Detect which cell encompasses the target text, then output its (X, Y) center coordinate. 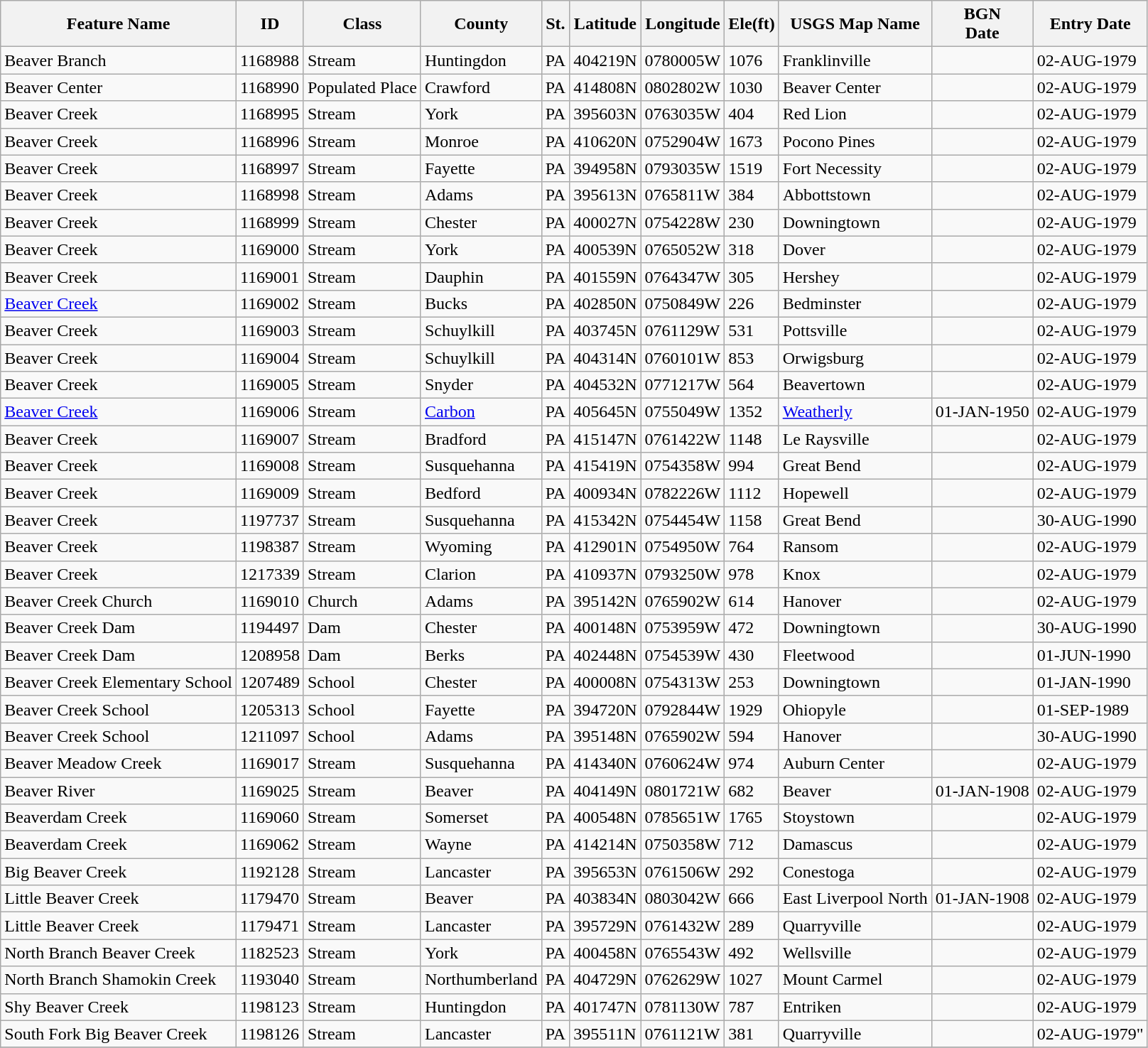
492 (752, 953)
Longitude (683, 24)
404 (752, 114)
395148N (605, 736)
Populated Place (362, 87)
0754358W (683, 466)
400458N (605, 953)
1198387 (270, 547)
0761422W (683, 439)
1194497 (270, 628)
0764347W (683, 276)
381 (752, 1034)
0793250W (683, 574)
531 (752, 330)
395142N (605, 601)
403745N (605, 330)
414340N (605, 763)
Dover (855, 249)
1929 (752, 709)
Bedford (481, 493)
412901N (605, 547)
1193040 (270, 980)
Red Lion (855, 114)
1168996 (270, 141)
787 (752, 1007)
Pocono Pines (855, 141)
1169017 (270, 763)
Pottsville (855, 330)
Entry Date (1090, 24)
Beaver Creek Elementary School (119, 682)
1169000 (270, 249)
1169060 (270, 818)
Le Raysville (855, 439)
0760101W (683, 357)
1169008 (270, 466)
East Liverpool North (855, 899)
Weatherly (855, 412)
384 (752, 195)
South Fork Big Beaver Creek (119, 1034)
292 (752, 872)
414214N (605, 845)
1169010 (270, 601)
415419N (605, 466)
415147N (605, 439)
Northumberland (481, 980)
395613N (605, 195)
395729N (605, 926)
Feature Name (119, 24)
0754454W (683, 520)
Hopewell (855, 493)
Ohiopyle (855, 709)
Ele(ft) (752, 24)
Crawford (481, 87)
410937N (605, 574)
Berks (481, 655)
415342N (605, 520)
Beaver Branch (119, 60)
226 (752, 303)
410620N (605, 141)
0792844W (683, 709)
Auburn Center (855, 763)
Beavertown (855, 385)
1169009 (270, 493)
1030 (752, 87)
1192128 (270, 872)
1211097 (270, 736)
Wayne (481, 845)
764 (752, 547)
0761432W (683, 926)
0761121W (683, 1034)
430 (752, 655)
974 (752, 763)
Conestoga (855, 872)
564 (752, 385)
1182523 (270, 953)
1198123 (270, 1007)
405645N (605, 412)
230 (752, 222)
395603N (605, 114)
0754313W (683, 682)
318 (752, 249)
1169062 (270, 845)
Beaver Meadow Creek (119, 763)
Stoystown (855, 818)
0754228W (683, 222)
BGNDate (982, 24)
253 (752, 682)
01-JUN-1990 (1090, 655)
01-JAN-1950 (982, 412)
Beaver Creek Church (119, 601)
Wyoming (481, 547)
0802802W (683, 87)
0761129W (683, 330)
Latitude (605, 24)
1168988 (270, 60)
403834N (605, 899)
St. (556, 24)
394958N (605, 168)
594 (752, 736)
0781130W (683, 1007)
404149N (605, 791)
1197737 (270, 520)
400148N (605, 628)
1179471 (270, 926)
Damascus (855, 845)
402850N (605, 303)
978 (752, 574)
1207489 (270, 682)
Church (362, 601)
0760624W (683, 763)
994 (752, 466)
0765543W (683, 953)
614 (752, 601)
Shy Beaver Creek (119, 1007)
Entriken (855, 1007)
400548N (605, 818)
0754539W (683, 655)
Carbon (481, 412)
0762629W (683, 980)
853 (752, 357)
0754950W (683, 547)
1198126 (270, 1034)
1208958 (270, 655)
1169007 (270, 439)
414808N (605, 87)
682 (752, 791)
Bucks (481, 303)
01-JAN-1990 (1090, 682)
400027N (605, 222)
Abbottstown (855, 195)
0752904W (683, 141)
Franklinville (855, 60)
0801721W (683, 791)
Ransom (855, 547)
1169025 (270, 791)
1112 (752, 493)
1169001 (270, 276)
Fleetwood (855, 655)
395653N (605, 872)
USGS Map Name (855, 24)
Hershey (855, 276)
Big Beaver Creek (119, 872)
401559N (605, 276)
472 (752, 628)
1169003 (270, 330)
Orwigsburg (855, 357)
0771217W (683, 385)
1169006 (270, 412)
Bedminster (855, 303)
289 (752, 926)
02-AUG-1979" (1090, 1034)
1765 (752, 818)
0803042W (683, 899)
404532N (605, 385)
1168990 (270, 87)
0765052W (683, 249)
394720N (605, 709)
County (481, 24)
Monroe (481, 141)
1027 (752, 980)
Dauphin (481, 276)
1169004 (270, 357)
1179470 (270, 899)
Beaver River (119, 791)
0761506W (683, 872)
404314N (605, 357)
1168997 (270, 168)
1169002 (270, 303)
712 (752, 845)
Knox (855, 574)
400934N (605, 493)
North Branch Shamokin Creek (119, 980)
1148 (752, 439)
0750849W (683, 303)
Mount Carmel (855, 980)
0785651W (683, 818)
666 (752, 899)
Clarion (481, 574)
1158 (752, 520)
North Branch Beaver Creek (119, 953)
0763035W (683, 114)
1519 (752, 168)
1673 (752, 141)
0793035W (683, 168)
0755049W (683, 412)
402448N (605, 655)
Bradford (481, 439)
Fort Necessity (855, 168)
400008N (605, 682)
404219N (605, 60)
1076 (752, 60)
Snyder (481, 385)
1169005 (270, 385)
1168995 (270, 114)
Wellsville (855, 953)
ID (270, 24)
0765811W (683, 195)
404729N (605, 980)
1205313 (270, 709)
1217339 (270, 574)
0780005W (683, 60)
305 (752, 276)
401747N (605, 1007)
1168999 (270, 222)
0782226W (683, 493)
1352 (752, 412)
0753959W (683, 628)
Somerset (481, 818)
0750358W (683, 845)
01-SEP-1989 (1090, 709)
400539N (605, 249)
Class (362, 24)
1168998 (270, 195)
395511N (605, 1034)
